Output the (x, y) coordinate of the center of the cell containing the given text.  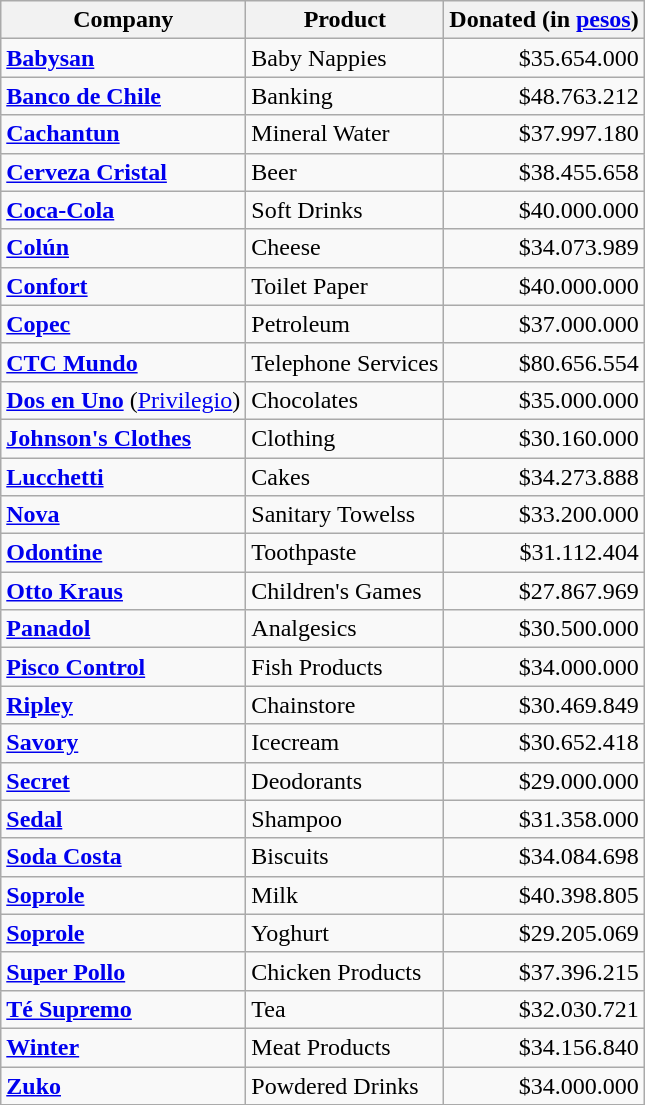
Cerveza Cristal (124, 172)
Panadol (124, 629)
Dos en Uno (Privilegio) (124, 400)
Toothpaste (345, 553)
Té Supremo (124, 1009)
Petroleum (345, 324)
Icecream (345, 743)
Pisco Control (124, 667)
Banco de Chile (124, 96)
$34.273.888 (544, 477)
$37.000.000 (544, 324)
Colún (124, 248)
$35.000.000 (544, 400)
Shampoo (345, 819)
Yoghurt (345, 933)
Company (124, 20)
$30.469.849 (544, 705)
$40.398.805 (544, 895)
Telephone Services (345, 362)
Cachantun (124, 134)
$34.073.989 (544, 248)
Chocolates (345, 400)
Sanitary Towelss (345, 515)
$34.156.840 (544, 1047)
Baby Nappies (345, 58)
Chicken Products (345, 971)
$38.455.658 (544, 172)
Cakes (345, 477)
Mineral Water (345, 134)
Nova (124, 515)
$31.358.000 (544, 819)
$80.656.554 (544, 362)
Coca-Cola (124, 210)
Secret (124, 781)
Super Pollo (124, 971)
Sedal (124, 819)
Biscuits (345, 857)
$37.396.215 (544, 971)
$29.000.000 (544, 781)
Toilet Paper (345, 286)
$35.654.000 (544, 58)
Children's Games (345, 591)
Clothing (345, 438)
$27.867.969 (544, 591)
Deodorants (345, 781)
CTC Mundo (124, 362)
Odontine (124, 553)
Fish Products (345, 667)
Meat Products (345, 1047)
$37.997.180 (544, 134)
$48.763.212 (544, 96)
Tea (345, 1009)
Copec (124, 324)
$31.112.404 (544, 553)
Chainstore (345, 705)
$34.084.698 (544, 857)
Powdered Drinks (345, 1085)
Product (345, 20)
Milk (345, 895)
Savory (124, 743)
Cheese (345, 248)
Beer (345, 172)
Winter (124, 1047)
Otto Kraus (124, 591)
$30.160.000 (544, 438)
$29.205.069 (544, 933)
$30.500.000 (544, 629)
Babysan (124, 58)
Analgesics (345, 629)
Confort (124, 286)
Soft Drinks (345, 210)
$30.652.418 (544, 743)
Soda Costa (124, 857)
$33.200.000 (544, 515)
Donated (in pesos) (544, 20)
Ripley (124, 705)
Lucchetti (124, 477)
Johnson's Clothes (124, 438)
Banking (345, 96)
Zuko (124, 1085)
$32.030.721 (544, 1009)
